For the text-containing cell, return its midpoint in (x, y) coordinate format. 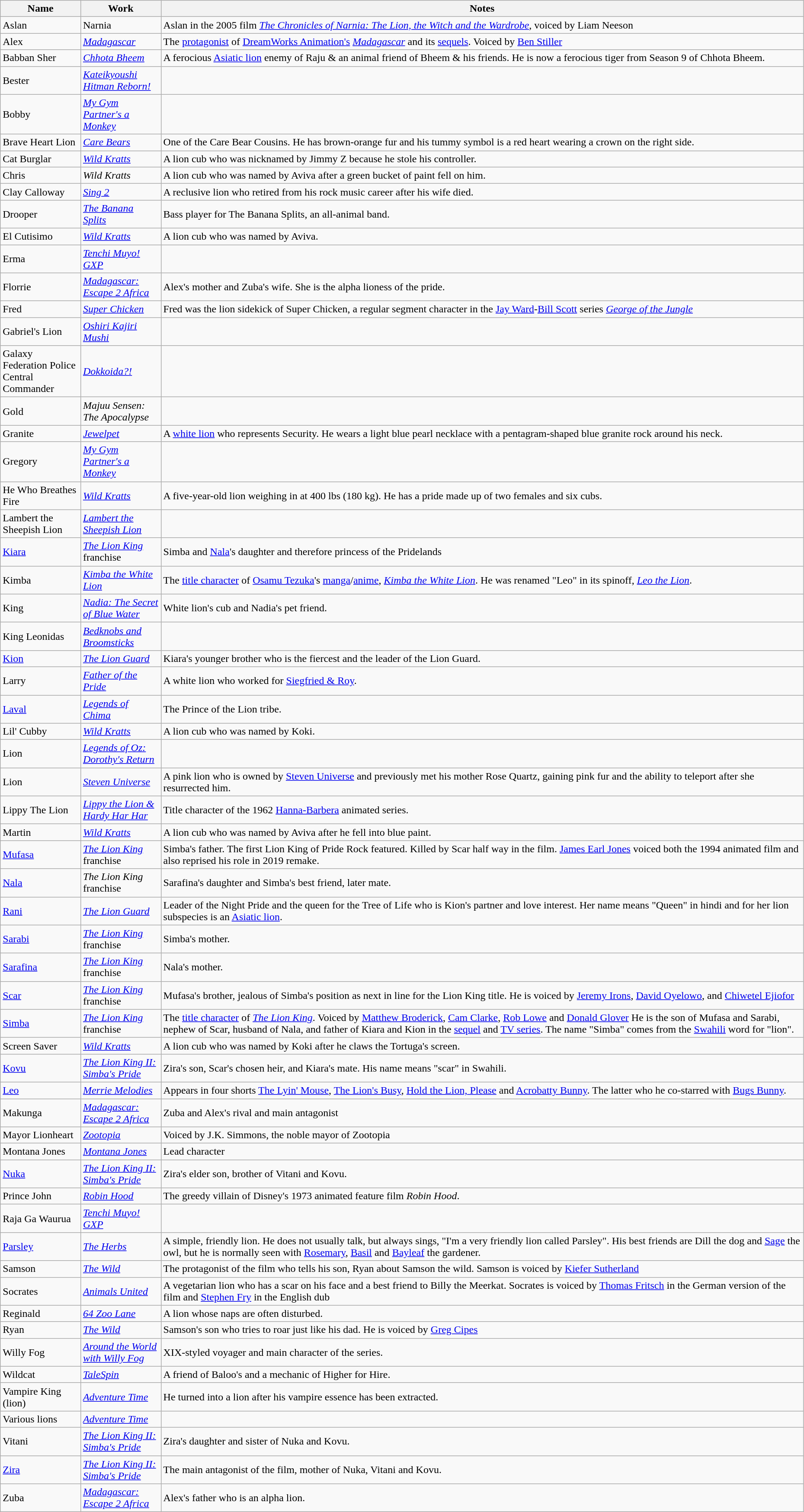
A white lion who worked for Siegfried & Roy. (482, 681)
A white lion who represents Security. He wears a light blue pearl necklace with a pentagram-shaped blue granite rock around his neck. (482, 433)
Zira (41, 1469)
Madagascar (121, 42)
Laval (41, 709)
Zira's son, Scar's chosen heir, and Kiara's mate. His name means "scar" in Swahili. (482, 1068)
Steven Universe (121, 782)
Nala's mother. (482, 967)
Animals United (121, 1291)
King Leonidas (41, 636)
Sing 2 (121, 192)
Rani (41, 911)
The protagonist of DreamWorks Animation's Madagascar and its sequels. Voiced by Ben Stiller (482, 42)
Galaxy Federation Police Central Commander (41, 371)
The Banana Splits (121, 214)
XIX-styled voyager and main character of the series. (482, 1352)
Alex (41, 42)
Kovu (41, 1068)
One of the Care Bear Cousins. He has brown-orange fur and his tummy symbol is a red heart wearing a crown on the right side. (482, 142)
Narnia (121, 25)
Ryan (41, 1330)
Vampire King (lion) (41, 1396)
Fred (41, 309)
Mayor Lionheart (41, 1135)
Babban Sher (41, 58)
Willy Fog (41, 1352)
Majuu Sensen: The Apocalypse (121, 411)
Chris (41, 175)
Zuba (41, 1498)
Martin (41, 832)
Granite (41, 433)
Leo (41, 1090)
He Who Breathes Fire (41, 496)
Bester (41, 80)
A lion cub who was named by Aviva after a green bucket of paint fell on him. (482, 175)
Sarafina (41, 967)
Robin Hood (121, 1196)
Nuka (41, 1174)
Reginald (41, 1313)
Kiara's younger brother who is the fiercest and the leader of the Lion Guard. (482, 658)
Oshiri Kajiri Mushi (121, 331)
Nadia: The Secret of Blue Water (121, 608)
TaleSpin (121, 1374)
Brave Heart Lion (41, 142)
Father of the Pride (121, 681)
A friend of Baloo's and a mechanic of Higher for Hire. (482, 1374)
Vitani (41, 1441)
Bobby (41, 114)
Socrates (41, 1291)
Kimba the White Lion (121, 580)
The Herbs (121, 1247)
Kateikyoushi Hitman Reborn! (121, 80)
A reclusive lion who retired from his rock music career after his wife died. (482, 192)
He turned into a lion after his vampire essence has been extracted. (482, 1396)
Clay Calloway (41, 192)
Scar (41, 995)
Samson's son who tries to roar just like his dad. He is voiced by Greg Cipes (482, 1330)
A ferocious Asiatic lion enemy of Raju & an animal friend of Bheem & his friends. He is now a ferocious tiger from Season 9 of Chhota Bheem. (482, 58)
King (41, 608)
The Prince of the Lion tribe. (482, 709)
Lippy the Lion & Hardy Har Har (121, 810)
Kion (41, 658)
Larry (41, 681)
Simba (41, 1024)
Gabriel's Lion (41, 331)
64 Zoo Lane (121, 1313)
Kimba (41, 580)
Cat Burglar (41, 159)
Simba's mother. (482, 939)
The protagonist of the film who tells his son, Ryan about Samson the wild. Samson is voiced by Kiefer Sutherland (482, 1269)
Super Chicken (121, 309)
Merrie Melodies (121, 1090)
The main antagonist of the film, mother of Nuka, Vitani and Kovu. (482, 1469)
Gregory (41, 462)
Bass player for The Banana Splits, an all-animal band. (482, 214)
Care Bears (121, 142)
Appears in four shorts The Lyin' Mouse, The Lion's Busy, Hold the Lion, Please and Acrobatty Bunny. The latter who he co-starred with Bugs Bunny. (482, 1090)
Parsley (41, 1247)
Jewelpet (121, 433)
Zira's daughter and sister of Nuka and Kovu. (482, 1441)
Aslan in the 2005 film The Chronicles of Narnia: The Lion, the Witch and the Wardrobe, voiced by Liam Neeson (482, 25)
Lil' Cubby (41, 732)
El Cutisimo (41, 236)
Prince John (41, 1196)
Work (121, 9)
The greedy villain of Disney's 1973 animated feature film Robin Hood. (482, 1196)
The title character of Osamu Tezuka's manga/anime, Kimba the White Lion. He was renamed "Leo" in its spinoff, Leo the Lion. (482, 580)
Zuba and Alex's rival and main antagonist (482, 1113)
A lion cub who was named by Aviva after he fell into blue paint. (482, 832)
Various lions (41, 1419)
Legends of Oz: Dorothy's Return (121, 754)
Raja Ga Waurua (41, 1218)
Alex's father who is an alpha lion. (482, 1498)
Nala (41, 883)
Screen Saver (41, 1046)
Lead character (482, 1152)
White lion's cub and Nadia's pet friend. (482, 608)
Around the World with Willy Fog (121, 1352)
Voiced by J.K. Simmons, the noble mayor of Zootopia (482, 1135)
A lion cub who was named by Aviva. (482, 236)
A lion cub who was named by Koki. (482, 732)
Legends of Chima (121, 709)
Gold (41, 411)
Sarabi (41, 939)
Zira's elder son, brother of Vitani and Kovu. (482, 1174)
Simba and Nala's daughter and therefore princess of the Pridelands (482, 552)
Kiara (41, 552)
Wildcat (41, 1374)
Samson (41, 1269)
A lion cub who was named by Koki after he claws the Tortuga's screen. (482, 1046)
Aslan (41, 25)
A lion whose naps are often disturbed. (482, 1313)
Mufasa (41, 855)
Zootopia (121, 1135)
Alex's mother and Zuba's wife. She is the alpha lioness of the pride. (482, 287)
Name (41, 9)
Lippy The Lion (41, 810)
Notes (482, 9)
Dokkoida?! (121, 371)
A lion cub who was nicknamed by Jimmy Z because he stole his controller. (482, 159)
Title character of the 1962 Hanna-Barbera animated series. (482, 810)
A five-year-old lion weighing in at 400 lbs (180 kg). He has a pride made up of two females and six cubs. (482, 496)
Erma (41, 259)
Chhota Bheem (121, 58)
Bedknobs and Broomsticks (121, 636)
Florrie (41, 287)
Sarafina's daughter and Simba's best friend, later mate. (482, 883)
Makunga (41, 1113)
Drooper (41, 214)
Fred was the lion sidekick of Super Chicken, a regular segment character in the Jay Ward-Bill Scott series George of the Jungle (482, 309)
